Search for the cell housing the specified text and yield its [x, y] center coordinate. 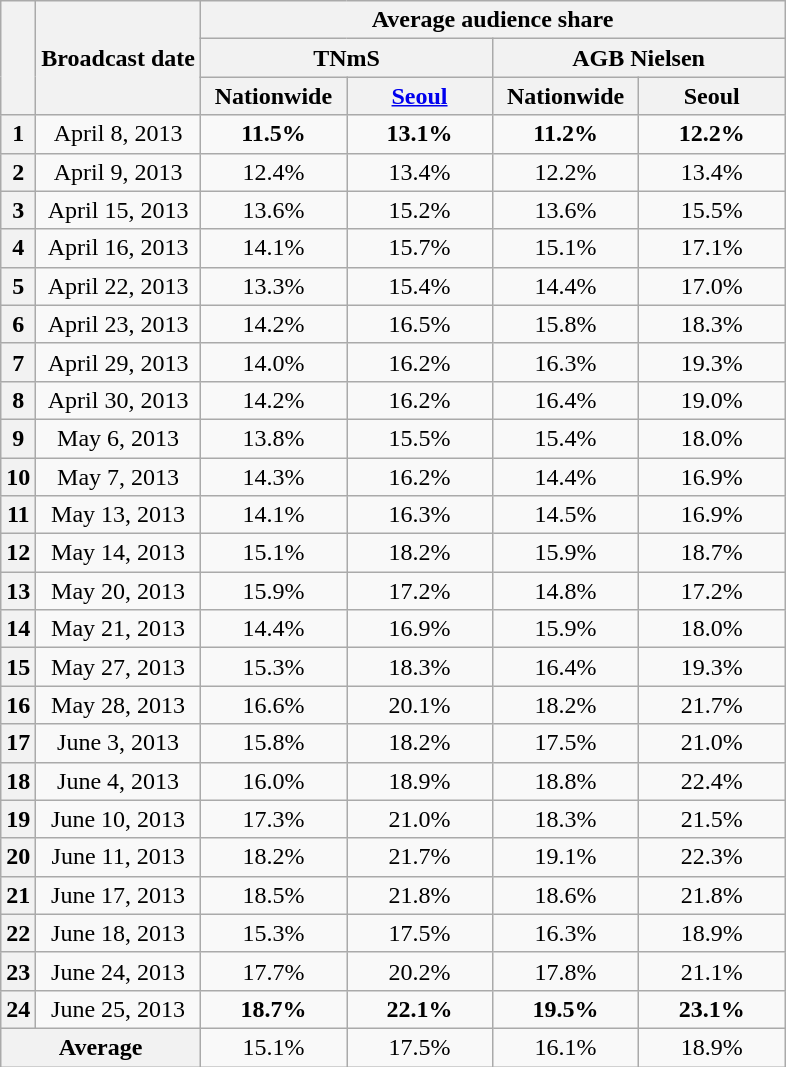
13.8% [273, 438]
12.4% [273, 172]
April 9, 2013 [118, 172]
7 [18, 362]
14.3% [273, 477]
Average audience share [492, 20]
June 25, 2013 [118, 1009]
11.2% [566, 134]
17.0% [712, 286]
June 17, 2013 [118, 895]
May 6, 2013 [118, 438]
18 [18, 781]
19.0% [712, 400]
1 [18, 134]
22.3% [712, 857]
23 [18, 971]
13.1% [419, 134]
16 [18, 705]
10 [18, 477]
April 22, 2013 [118, 286]
15.2% [419, 210]
22 [18, 933]
16.1% [566, 1047]
21.5% [712, 819]
12 [18, 553]
April 8, 2013 [118, 134]
June 4, 2013 [118, 781]
17.3% [273, 819]
18.5% [273, 895]
14.0% [273, 362]
16.0% [273, 781]
20 [18, 857]
20.2% [419, 971]
9 [18, 438]
17.8% [566, 971]
21.1% [712, 971]
17 [18, 743]
4 [18, 248]
11 [18, 515]
8 [18, 400]
May 20, 2013 [118, 591]
3 [18, 210]
15.7% [419, 248]
April 23, 2013 [118, 324]
June 24, 2013 [118, 971]
April 30, 2013 [118, 400]
May 13, 2013 [118, 515]
May 27, 2013 [118, 667]
May 7, 2013 [118, 477]
2 [18, 172]
19.5% [566, 1009]
Broadcast date [118, 58]
June 3, 2013 [118, 743]
6 [18, 324]
14.8% [566, 591]
19 [18, 819]
18.6% [566, 895]
13 [18, 591]
19.1% [566, 857]
April 16, 2013 [118, 248]
22.4% [712, 781]
24 [18, 1009]
13.3% [273, 286]
21 [18, 895]
14.5% [566, 515]
TNmS [346, 58]
16.5% [419, 324]
17.7% [273, 971]
May 28, 2013 [118, 705]
April 29, 2013 [118, 362]
April 15, 2013 [118, 210]
June 11, 2013 [118, 857]
May 14, 2013 [118, 553]
June 10, 2013 [118, 819]
5 [18, 286]
18.8% [566, 781]
20.1% [419, 705]
June 18, 2013 [118, 933]
AGB Nielsen [639, 58]
22.1% [419, 1009]
16.6% [273, 705]
23.1% [712, 1009]
17.1% [712, 248]
14 [18, 629]
15 [18, 667]
11.5% [273, 134]
May 21, 2013 [118, 629]
Average [101, 1047]
